For the text-containing cell, return its midpoint in [x, y] coordinate format. 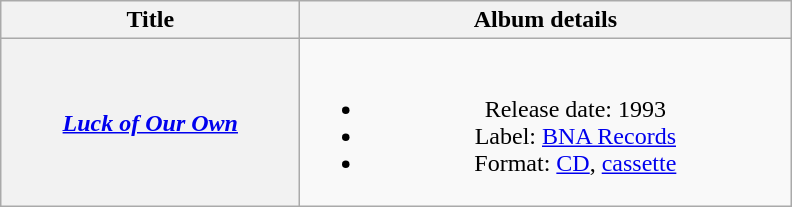
Release date: 1993Label: BNA RecordsFormat: CD, cassette [546, 122]
Album details [546, 20]
Title [150, 20]
Luck of Our Own [150, 122]
